Output the (X, Y) coordinate of the center of the cell containing the given text.  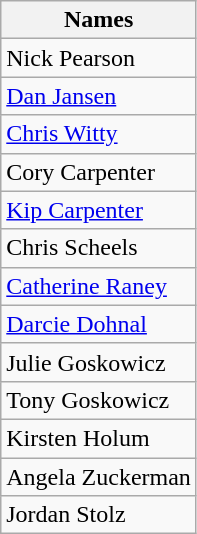
Tony Goskowicz (99, 400)
Jordan Stolz (99, 515)
Cory Carpenter (99, 172)
Darcie Dohnal (99, 324)
Names (99, 20)
Chris Scheels (99, 248)
Julie Goskowicz (99, 362)
Angela Zuckerman (99, 477)
Kip Carpenter (99, 210)
Kirsten Holum (99, 438)
Catherine Raney (99, 286)
Dan Jansen (99, 96)
Nick Pearson (99, 58)
Chris Witty (99, 134)
